Provide the [X, Y] coordinate of the cell's center where the given text is located.  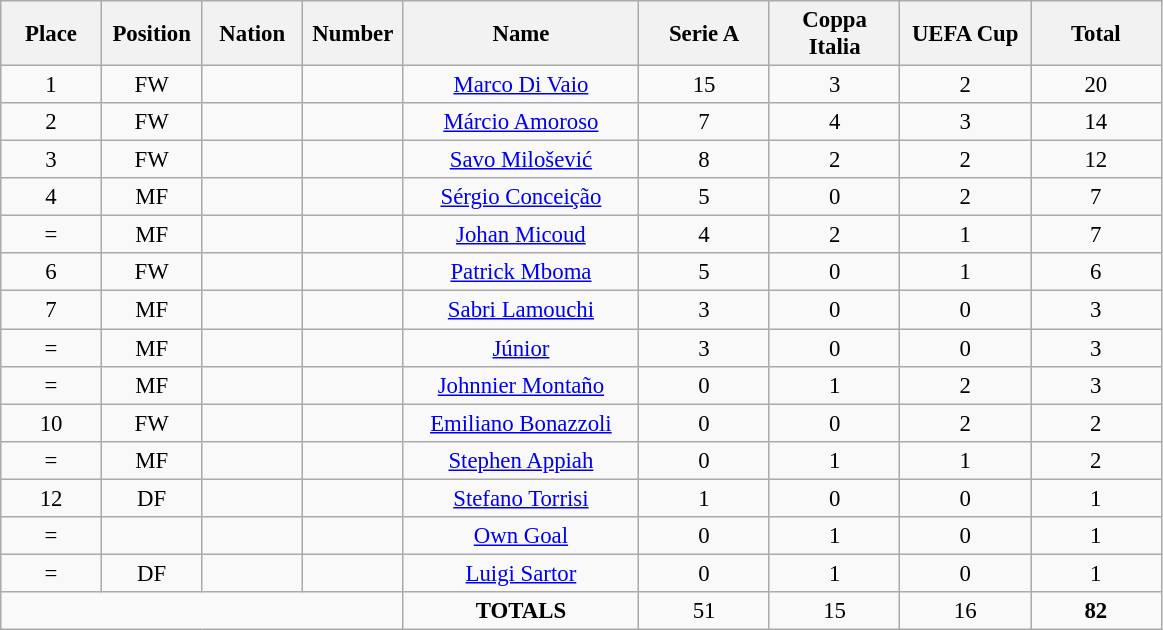
20 [1096, 85]
Number [354, 34]
14 [1096, 122]
16 [966, 611]
Name [521, 34]
Stefano Torrisi [521, 498]
Márcio Amoroso [521, 122]
Patrick Mboma [521, 273]
Marco Di Vaio [521, 85]
Coppa Italia [834, 34]
82 [1096, 611]
Emiliano Bonazzoli [521, 423]
Place [52, 34]
8 [704, 160]
Júnior [521, 348]
Stephen Appiah [521, 460]
Johnnier Montaño [521, 385]
Sabri Lamouchi [521, 310]
Own Goal [521, 536]
Position [152, 34]
Luigi Sartor [521, 573]
51 [704, 611]
TOTALS [521, 611]
Total [1096, 34]
Nation [252, 34]
UEFA Cup [966, 34]
Savo Milošević [521, 160]
Serie A [704, 34]
10 [52, 423]
Sérgio Conceição [521, 197]
Johan Micoud [521, 235]
